Locate the cell with the specified text and output its [x, y] center coordinate. 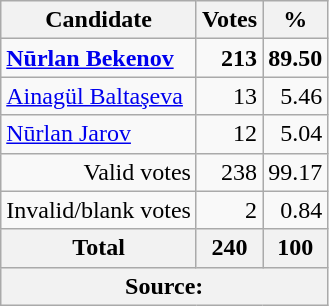
5.46 [296, 96]
Ainagül Baltaşeva [99, 96]
99.17 [296, 172]
238 [229, 172]
0.84 [296, 210]
Total [99, 248]
Nūrlan Bekenov [99, 58]
213 [229, 58]
Candidate [99, 20]
13 [229, 96]
240 [229, 248]
% [296, 20]
Valid votes [99, 172]
2 [229, 210]
12 [229, 134]
5.04 [296, 134]
100 [296, 248]
Invalid/blank votes [99, 210]
Source: [164, 286]
89.50 [296, 58]
Nūrlan Jarov [99, 134]
Votes [229, 20]
